Return (X, Y) of the center of cell containing provided text 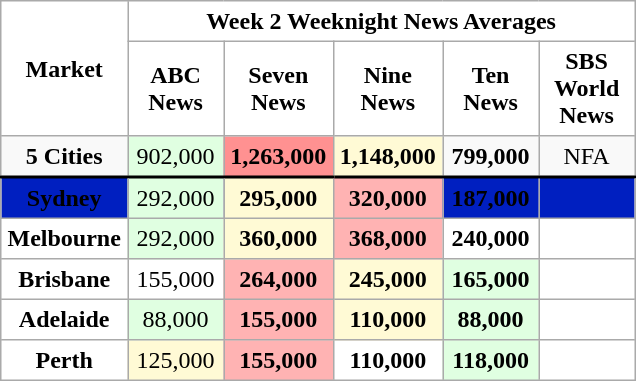
264,000 (279, 279)
NFA (587, 156)
187,000 (491, 198)
Brisbane (64, 279)
125,000 (176, 360)
118,000 (491, 360)
Perth (64, 360)
ABC News (176, 88)
902,000 (176, 156)
320,000 (388, 198)
Melbourne (64, 238)
368,000 (388, 238)
SBS World News (587, 88)
295,000 (279, 198)
240,000 (491, 238)
1,263,000 (279, 156)
5 Cities (64, 156)
360,000 (279, 238)
Week 2 Weeknight News Averages (382, 21)
Seven News (279, 88)
Ten News (491, 88)
1,148,000 (388, 156)
165,000 (491, 279)
799,000 (491, 156)
Adelaide (64, 319)
245,000 (388, 279)
Nine News (388, 88)
Market (64, 68)
Sydney (64, 198)
